From the cell containing the given text, extract its center point as (x, y) coordinate. 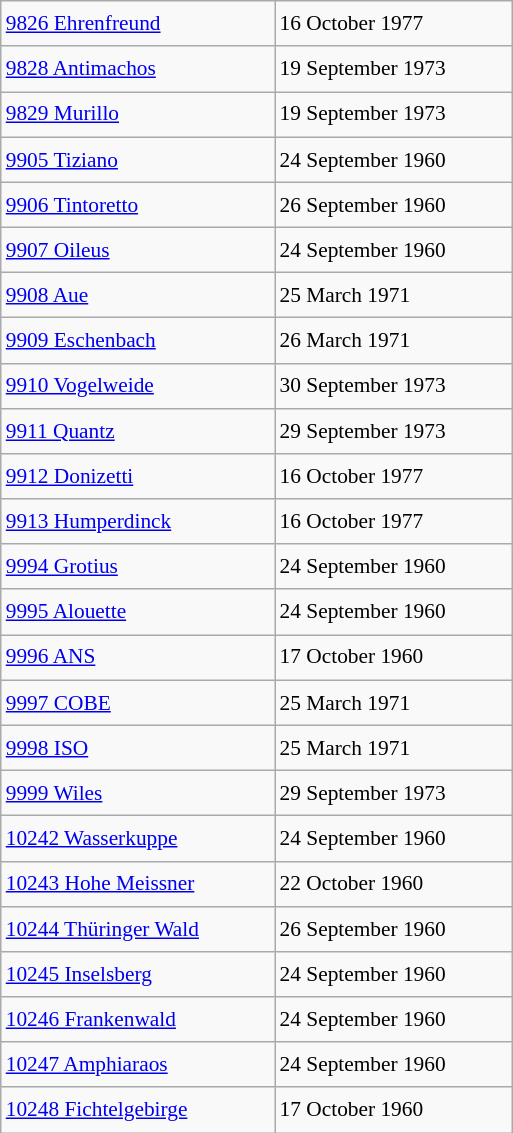
10246 Frankenwald (138, 1020)
9995 Alouette (138, 612)
9829 Murillo (138, 114)
10242 Wasserkuppe (138, 838)
9906 Tintoretto (138, 204)
9911 Quantz (138, 430)
9996 ANS (138, 658)
9913 Humperdinck (138, 522)
10245 Inselsberg (138, 974)
30 September 1973 (394, 386)
10243 Hohe Meissner (138, 884)
9909 Eschenbach (138, 340)
9826 Ehrenfreund (138, 24)
9998 ISO (138, 748)
10247 Amphiaraos (138, 1064)
9997 COBE (138, 702)
9994 Grotius (138, 566)
9828 Antimachos (138, 68)
9999 Wiles (138, 792)
9908 Aue (138, 296)
9905 Tiziano (138, 160)
22 October 1960 (394, 884)
9907 Oileus (138, 250)
10248 Fichtelgebirge (138, 1110)
26 March 1971 (394, 340)
10244 Thüringer Wald (138, 928)
9912 Donizetti (138, 476)
9910 Vogelweide (138, 386)
